Pinpoint the cell where the given text exists, returning its (X, Y) midpoint coordinate. 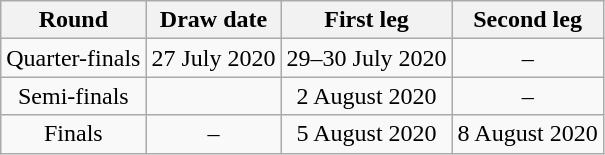
Draw date (214, 20)
First leg (366, 20)
5 August 2020 (366, 134)
8 August 2020 (528, 134)
Quarter-finals (74, 58)
Round (74, 20)
29–30 July 2020 (366, 58)
Finals (74, 134)
Semi-finals (74, 96)
27 July 2020 (214, 58)
2 August 2020 (366, 96)
Second leg (528, 20)
